Scan for the cell matching the given text and deliver its [X, Y] coordinate at center. 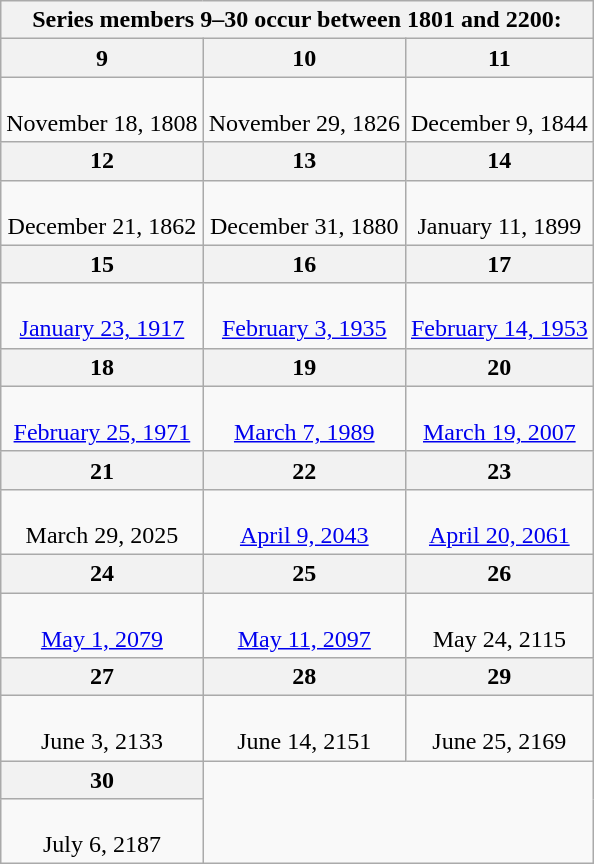
27 [102, 677]
April 9, 2043 [304, 522]
20 [499, 367]
10 [304, 58]
May 1, 2079 [102, 624]
16 [304, 264]
May 11, 2097 [304, 624]
29 [499, 677]
30 [102, 780]
15 [102, 264]
April 20, 2061 [499, 522]
May 24, 2115 [499, 624]
February 14, 1953 [499, 316]
February 25, 1971 [102, 418]
22 [304, 470]
23 [499, 470]
18 [102, 367]
17 [499, 264]
November 18, 1808 [102, 110]
21 [102, 470]
19 [304, 367]
March 29, 2025 [102, 522]
9 [102, 58]
14 [499, 161]
11 [499, 58]
December 21, 1862 [102, 212]
February 3, 1935 [304, 316]
June 14, 2151 [304, 728]
June 25, 2169 [499, 728]
26 [499, 573]
June 3, 2133 [102, 728]
28 [304, 677]
Series members 9–30 occur between 1801 and 2200: [297, 20]
November 29, 1826 [304, 110]
January 23, 1917 [102, 316]
July 6, 2187 [102, 832]
13 [304, 161]
December 31, 1880 [304, 212]
January 11, 1899 [499, 212]
March 7, 1989 [304, 418]
24 [102, 573]
12 [102, 161]
March 19, 2007 [499, 418]
December 9, 1844 [499, 110]
25 [304, 573]
